Provide the (X, Y) coordinate of the cell's center where the given text is located.  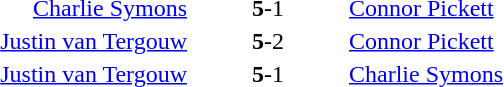
5-2 (268, 41)
